Pinpoint the cell where the given text exists, returning its (x, y) midpoint coordinate. 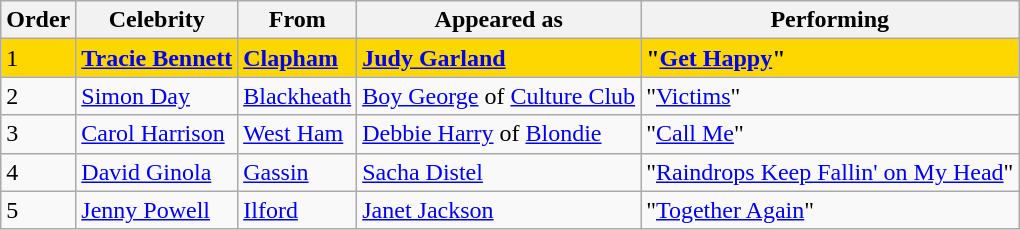
2 (38, 96)
Boy George of Culture Club (499, 96)
Gassin (298, 172)
Debbie Harry of Blondie (499, 134)
Carol Harrison (157, 134)
Performing (830, 20)
Tracie Bennett (157, 58)
"Get Happy" (830, 58)
4 (38, 172)
West Ham (298, 134)
Appeared as (499, 20)
Jenny Powell (157, 210)
Judy Garland (499, 58)
Simon Day (157, 96)
Clapham (298, 58)
Janet Jackson (499, 210)
Ilford (298, 210)
From (298, 20)
3 (38, 134)
Blackheath (298, 96)
David Ginola (157, 172)
"Call Me" (830, 134)
"Together Again" (830, 210)
"Raindrops Keep Fallin' on My Head" (830, 172)
Order (38, 20)
Sacha Distel (499, 172)
5 (38, 210)
1 (38, 58)
"Victims" (830, 96)
Celebrity (157, 20)
